Scan for the cell matching the given text and deliver its [x, y] coordinate at center. 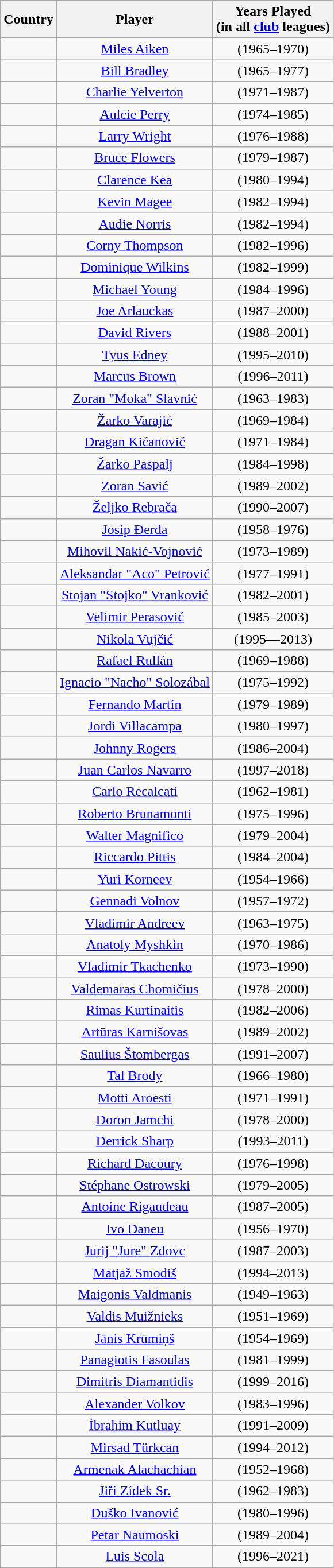
(1982–2001) [272, 595]
Ignacio "Nacho" Solozábal [135, 683]
(1973–1989) [272, 551]
Mihovil Nakić-Vojnović [135, 551]
(1976–1998) [272, 1163]
(1956–1970) [272, 1229]
Maigonis Valdmanis [135, 1294]
(1996–2011) [272, 377]
Matjaž Smodiš [135, 1272]
Velimir Perasović [135, 617]
Vladimir Tkachenko [135, 966]
(1958–1976) [272, 529]
(1971–1984) [272, 442]
(1987–2003) [272, 1250]
(1994–2013) [272, 1272]
(1984–1998) [272, 464]
(1983–1996) [272, 1404]
Years Played (in all club leagues) [272, 20]
Stéphane Ostrowski [135, 1185]
Dominique Wilkins [135, 267]
Charlie Yelverton [135, 92]
(1987–2005) [272, 1207]
(1980–1996) [272, 1513]
(1969–1984) [272, 420]
Rimas Kurtinaitis [135, 1011]
Ivo Daneu [135, 1229]
(1989–2004) [272, 1535]
(1997–2018) [272, 770]
Doron Jamchi [135, 1120]
(1962–1983) [272, 1491]
(1979–1989) [272, 704]
Jānis Krūmiņš [135, 1338]
Gennadi Volnov [135, 901]
(1949–1963) [272, 1294]
Antoine Rigaudeau [135, 1207]
(1993–2011) [272, 1141]
(1979–1987) [272, 158]
(1982–1999) [272, 267]
Stojan "Stojko" Vranković [135, 595]
Duško Ivanović [135, 1513]
(1963–1975) [272, 923]
İbrahim Kutluay [135, 1426]
(1984–1996) [272, 289]
(1991–2007) [272, 1054]
(1952–1968) [272, 1469]
Vladimir Andreev [135, 923]
(1973–1990) [272, 966]
Clarence Kea [135, 180]
(1995–2010) [272, 355]
Saulius Štombergas [135, 1054]
(1981–1999) [272, 1360]
(1954–1969) [272, 1338]
(1975–1996) [272, 814]
(1980–1994) [272, 180]
Aleksandar "Aco" Petrović [135, 573]
Josip Đerđa [135, 529]
Audie Norris [135, 223]
Petar Naumoski [135, 1535]
Motti Aroesti [135, 1098]
(1985–2003) [272, 617]
(1971–1991) [272, 1098]
(1991–2009) [272, 1426]
Luis Scola [135, 1557]
Roberto Brunamonti [135, 814]
(1971–1987) [272, 92]
Yuri Korneev [135, 879]
(1982–2006) [272, 1011]
(1979–2004) [272, 835]
Dimitris Diamantidis [135, 1382]
Tyus Edney [135, 355]
(1966–1980) [272, 1076]
Bill Bradley [135, 71]
Armenak Alachachian [135, 1469]
Jordi Villacampa [135, 726]
David Rivers [135, 333]
Panagiotis Fasoulas [135, 1360]
Zoran "Moka" Slavnić [135, 398]
Aulcie Perry [135, 114]
(1988–2001) [272, 333]
(1995—2013) [272, 639]
Larry Wright [135, 136]
Zoran Savić [135, 486]
Richard Dacoury [135, 1163]
Carlo Recalcati [135, 792]
(1975–1992) [272, 683]
(1982–1996) [272, 245]
(1999–2016) [272, 1382]
Jurij "Jure" Zdovc [135, 1250]
Artūras Karnišovas [135, 1032]
Žarko Paspalj [135, 464]
Riccardo Pittis [135, 857]
(1974–1985) [272, 114]
(1984–2004) [272, 857]
(1980–1997) [272, 726]
(1979–2005) [272, 1185]
Miles Aiken [135, 49]
Anatoly Myshkin [135, 944]
Kevin Magee [135, 202]
Jiří Zídek Sr. [135, 1491]
Walter Magnifico [135, 835]
Joe Arlauckas [135, 311]
(1954–1966) [272, 879]
Dragan Kićanović [135, 442]
(1962–1981) [272, 792]
Žarko Varajić [135, 420]
Tal Brody [135, 1076]
(1996–2021) [272, 1557]
Nikola Vujčić [135, 639]
Fernando Martín [135, 704]
(1970–1986) [272, 944]
(1951–1969) [272, 1316]
Mirsad Türkcan [135, 1447]
(1986–2004) [272, 748]
Corny Thompson [135, 245]
Alexander Volkov [135, 1404]
Bruce Flowers [135, 158]
(1977–1991) [272, 573]
Marcus Brown [135, 377]
(1994–2012) [272, 1447]
Country [29, 20]
(1969–1988) [272, 661]
(1957–1972) [272, 901]
(1963–1983) [272, 398]
Valdis Muižnieks [135, 1316]
(1976–1988) [272, 136]
(1965–1970) [272, 49]
Juan Carlos Navarro [135, 770]
Johnny Rogers [135, 748]
Valdemaras Chomičius [135, 988]
(1987–2000) [272, 311]
Michael Young [135, 289]
(1990–2007) [272, 508]
(1965–1977) [272, 71]
Derrick Sharp [135, 1141]
Željko Rebrača [135, 508]
Rafael Rullán [135, 661]
Player [135, 20]
